Extract the [X, Y] coordinate from the center of the cell holding the provided text.  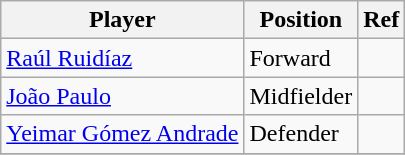
Position [301, 20]
Forward [301, 58]
Defender [301, 134]
Midfielder [301, 96]
Yeimar Gómez Andrade [122, 134]
João Paulo [122, 96]
Ref [382, 20]
Player [122, 20]
Raúl Ruidíaz [122, 58]
